Identify which cell holds the provided text, then report its [X, Y] central coordinate. 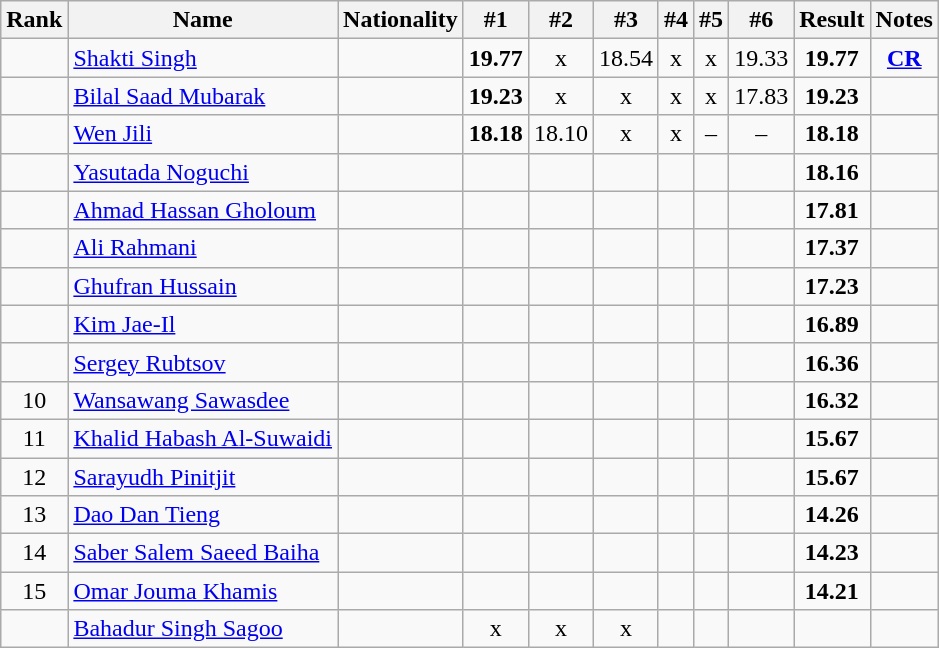
#3 [626, 20]
#2 [560, 20]
Shakti Singh [203, 58]
Kim Jae-Il [203, 324]
13 [34, 515]
12 [34, 477]
Ali Rahmani [203, 248]
Saber Salem Saeed Baiha [203, 553]
18.10 [560, 134]
15 [34, 591]
CR [904, 58]
14.21 [832, 591]
Ghufran Hussain [203, 286]
Wen Jili [203, 134]
14 [34, 553]
Name [203, 20]
17.37 [832, 248]
19.33 [762, 58]
Notes [904, 20]
16.32 [832, 400]
#1 [496, 20]
Sarayudh Pinitjit [203, 477]
Ahmad Hassan Gholoum [203, 210]
Bilal Saad Mubarak [203, 96]
Sergey Rubtsov [203, 362]
17.81 [832, 210]
Bahadur Singh Sagoo [203, 629]
Yasutada Noguchi [203, 172]
18.54 [626, 58]
16.89 [832, 324]
Wansawang Sawasdee [203, 400]
Result [832, 20]
18.16 [832, 172]
Khalid Habash Al-Suwaidi [203, 438]
17.83 [762, 96]
Rank [34, 20]
14.26 [832, 515]
#6 [762, 20]
17.23 [832, 286]
#4 [676, 20]
16.36 [832, 362]
10 [34, 400]
14.23 [832, 553]
Dao Dan Tieng [203, 515]
Nationality [401, 20]
11 [34, 438]
Omar Jouma Khamis [203, 591]
#5 [712, 20]
